For the text-containing cell, return its midpoint in (X, Y) coordinate format. 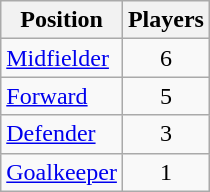
1 (166, 172)
Position (62, 20)
6 (166, 58)
Defender (62, 134)
Goalkeeper (62, 172)
3 (166, 134)
5 (166, 96)
Midfielder (62, 58)
Forward (62, 96)
Players (166, 20)
